Locate the cell with the specified text and output its [x, y] center coordinate. 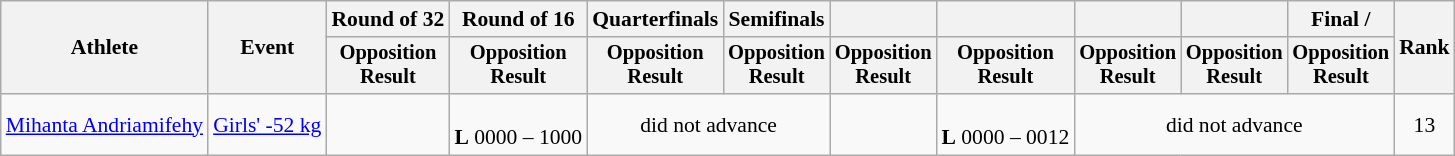
Round of 16 [518, 19]
Rank [1424, 48]
Final / [1342, 19]
Round of 32 [388, 19]
Girls' -52 kg [267, 124]
L 0000 – 1000 [518, 124]
Mihanta Andriamifehy [104, 124]
13 [1424, 124]
Athlete [104, 48]
Quarterfinals [655, 19]
L 0000 – 0012 [1005, 124]
Semifinals [776, 19]
Event [267, 48]
